Determine the [X, Y] coordinate at the center of the cell enclosing the given text.  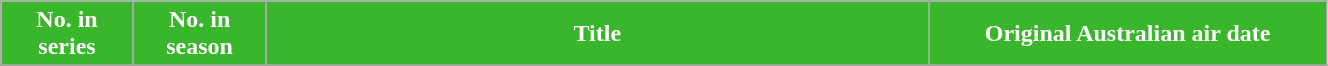
No. in season [200, 34]
Original Australian air date [1128, 34]
Title [598, 34]
No. in series [68, 34]
